Determine the [x, y] coordinate at the center of the cell enclosing the given text.  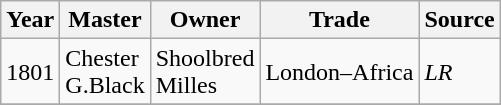
Master [105, 20]
1801 [30, 72]
Source [460, 20]
Trade [340, 20]
Owner [205, 20]
London–Africa [340, 72]
ChesterG.Black [105, 72]
LR [460, 72]
Year [30, 20]
ShoolbredMilles [205, 72]
